Scan for the cell matching the given text and deliver its [x, y] coordinate at center. 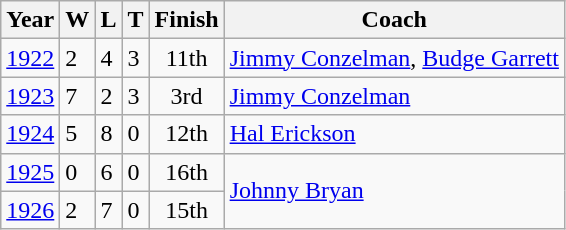
Jimmy Conzelman [394, 96]
16th [186, 172]
Coach [394, 20]
Hal Erickson [394, 134]
T [136, 20]
4 [108, 58]
1923 [30, 96]
1922 [30, 58]
Finish [186, 20]
Johnny Bryan [394, 191]
12th [186, 134]
11th [186, 58]
1924 [30, 134]
1926 [30, 210]
6 [108, 172]
15th [186, 210]
Year [30, 20]
3rd [186, 96]
8 [108, 134]
L [108, 20]
W [78, 20]
1925 [30, 172]
5 [78, 134]
Jimmy Conzelman, Budge Garrett [394, 58]
